Pinpoint the cell where the given text exists, returning its [X, Y] midpoint coordinate. 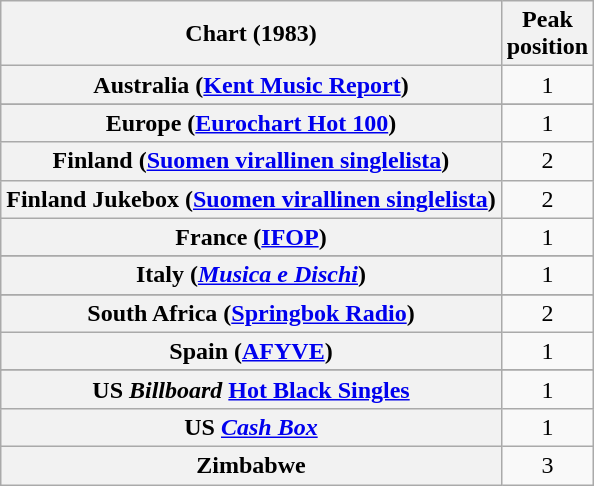
Europe (Eurochart Hot 100) [251, 123]
France (IFOP) [251, 237]
Italy (Musica e Dischi) [251, 275]
3 [547, 465]
US Billboard Hot Black Singles [251, 389]
South Africa (Springbok Radio) [251, 313]
Australia (Kent Music Report) [251, 85]
Spain (AFYVE) [251, 351]
Finland Jukebox (Suomen virallinen singlelista) [251, 199]
Chart (1983) [251, 34]
Finland (Suomen virallinen singlelista) [251, 161]
Zimbabwe [251, 465]
Peakposition [547, 34]
US Cash Box [251, 427]
